For the text-containing cell, return its midpoint in [x, y] coordinate format. 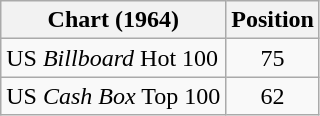
US Cash Box Top 100 [114, 96]
75 [273, 58]
US Billboard Hot 100 [114, 58]
Chart (1964) [114, 20]
62 [273, 96]
Position [273, 20]
